Output the (X, Y) coordinate of the center of the cell containing the given text.  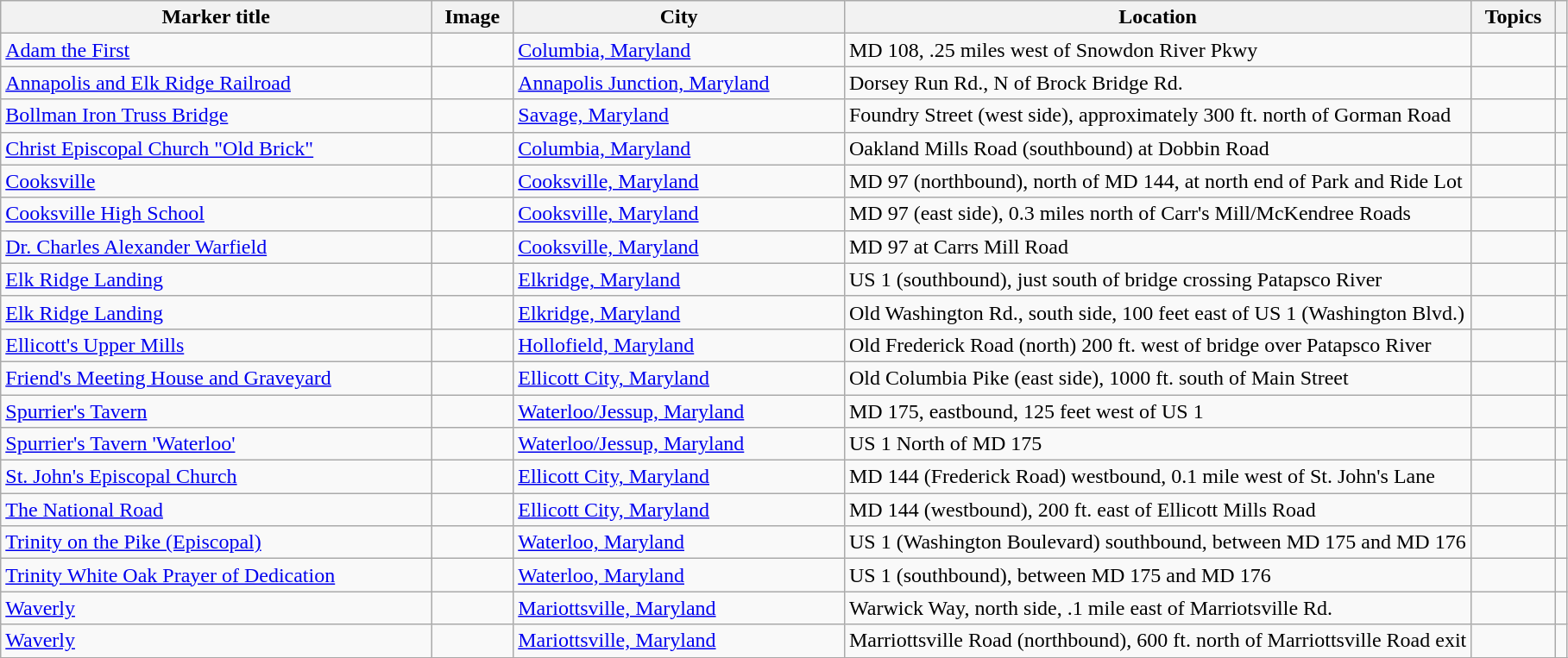
Annapolis and Elk Ridge Railroad (216, 83)
Old Washington Rd., south side, 100 feet east of US 1 (Washington Blvd.) (1157, 312)
Marriottsville Road (northbound), 600 ft. north of Marriottsville Road exit (1157, 641)
US 1 (Washington Boulevard) southbound, between MD 175 and MD 176 (1157, 542)
Location (1157, 17)
Trinity White Oak Prayer of Dedication (216, 575)
US 1 (southbound), between MD 175 and MD 176 (1157, 575)
MD 97 (east side), 0.3 miles north of Carr's Mill/McKendree Roads (1157, 214)
Dr. Charles Alexander Warfield (216, 247)
Hollofield, Maryland (679, 345)
MD 97 (northbound), north of MD 144, at north end of Park and Ride Lot (1157, 181)
Cooksville (216, 181)
Topics (1514, 17)
Trinity on the Pike (Episcopal) (216, 542)
MD 144 (westbound), 200 ft. east of Ellicott Mills Road (1157, 510)
Oakland Mills Road (southbound) at Dobbin Road (1157, 148)
Warwick Way, north side, .1 mile east of Marriotsville Rd. (1157, 608)
Friend's Meeting House and Graveyard (216, 378)
Foundry Street (west side), approximately 300 ft. north of Gorman Road (1157, 116)
Cooksville High School (216, 214)
Image (473, 17)
St. John's Episcopal Church (216, 477)
Spurrier's Tavern (216, 411)
The National Road (216, 510)
Dorsey Run Rd., N of Brock Bridge Rd. (1157, 83)
City (679, 17)
MD 97 at Carrs Mill Road (1157, 247)
Ellicott's Upper Mills (216, 345)
US 1 North of MD 175 (1157, 444)
Old Frederick Road (north) 200 ft. west of bridge over Patapsco River (1157, 345)
Bollman Iron Truss Bridge (216, 116)
MD 175, eastbound, 125 feet west of US 1 (1157, 411)
MD 108, .25 miles west of Snowdon River Pkwy (1157, 50)
Spurrier's Tavern 'Waterloo' (216, 444)
Old Columbia Pike (east side), 1000 ft. south of Main Street (1157, 378)
Annapolis Junction, Maryland (679, 83)
Savage, Maryland (679, 116)
Adam the First (216, 50)
US 1 (southbound), just south of bridge crossing Patapsco River (1157, 279)
Marker title (216, 17)
Christ Episcopal Church "Old Brick" (216, 148)
MD 144 (Frederick Road) westbound, 0.1 mile west of St. John's Lane (1157, 477)
